Locate the cell with the specified text and output its (x, y) center coordinate. 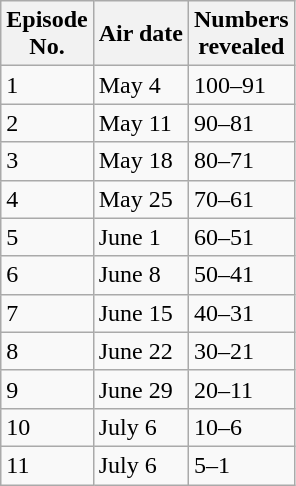
Air date (140, 34)
8 (47, 351)
June 1 (140, 237)
80–71 (241, 161)
5–1 (241, 465)
May 18 (140, 161)
10–6 (241, 427)
1 (47, 85)
May 4 (140, 85)
50–41 (241, 275)
60–51 (241, 237)
Numbersrevealed (241, 34)
7 (47, 313)
June 29 (140, 389)
30–21 (241, 351)
4 (47, 199)
11 (47, 465)
40–31 (241, 313)
10 (47, 427)
June 8 (140, 275)
June 15 (140, 313)
5 (47, 237)
70–61 (241, 199)
20–11 (241, 389)
90–81 (241, 123)
2 (47, 123)
3 (47, 161)
9 (47, 389)
May 11 (140, 123)
June 22 (140, 351)
6 (47, 275)
100–91 (241, 85)
EpisodeNo. (47, 34)
May 25 (140, 199)
